Return (x, y) of the center of cell containing provided text 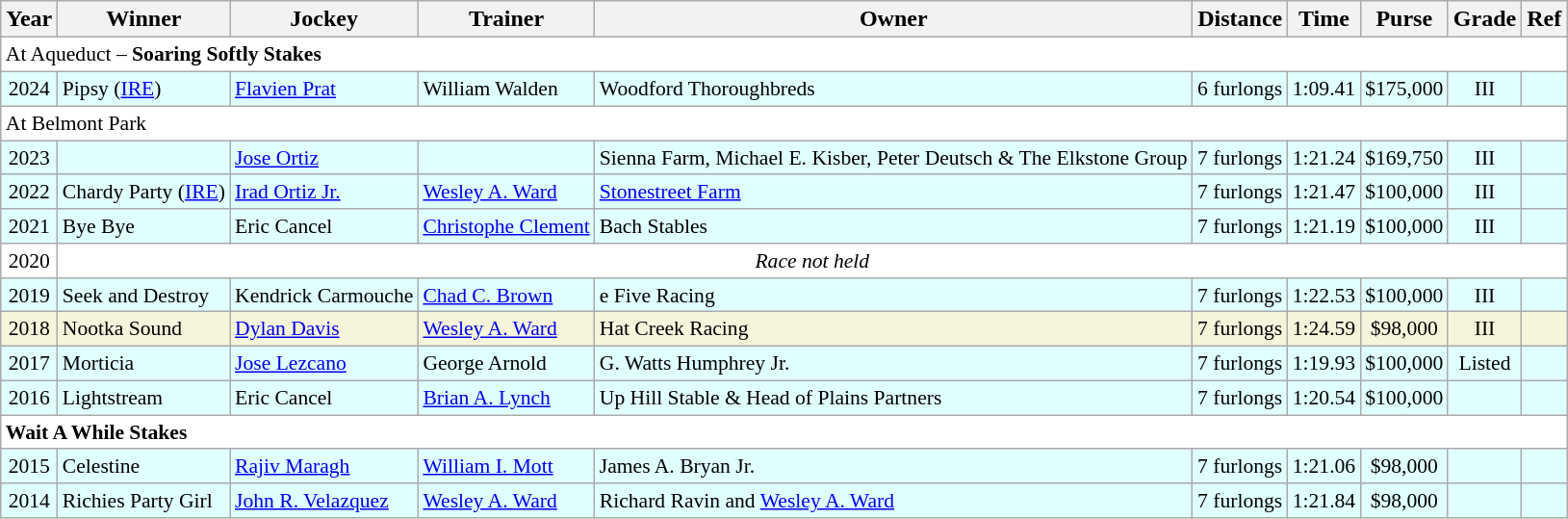
Dylan Davis (323, 329)
Ref (1544, 19)
Jockey (323, 19)
1:20.54 (1324, 398)
Wait A While Stakes (784, 432)
William Walden (506, 89)
Sienna Farm, Michael E. Kisber, Peter Deutsch & The Elkstone Group (893, 158)
Jose Ortiz (323, 158)
G. Watts Humphrey Jr. (893, 363)
Jose Lezcano (323, 363)
1:19.93 (1324, 363)
1:21.47 (1324, 192)
2019 (29, 295)
Chardy Party (IRE) (144, 192)
Up Hill Stable & Head of Plains Partners (893, 398)
At Belmont Park (784, 123)
Kendrick Carmouche (323, 295)
2017 (29, 363)
e Five Racing (893, 295)
2016 (29, 398)
2018 (29, 329)
Flavien Prat (323, 89)
Owner (893, 19)
Race not held (812, 261)
2021 (29, 226)
Woodford Thoroughbreds (893, 89)
Trainer (506, 19)
1:22.53 (1324, 295)
Chad C. Brown (506, 295)
Time (1324, 19)
Christophe Clement (506, 226)
Richard Ravin and Wesley A. Ward (893, 501)
William I. Mott (506, 466)
Bye Bye (144, 226)
Purse (1403, 19)
Year (29, 19)
George Arnold (506, 363)
2022 (29, 192)
Celestine (144, 466)
Bach Stables (893, 226)
2020 (29, 261)
Listed (1484, 363)
$175,000 (1403, 89)
1:21.06 (1324, 466)
Pipsy (IRE) (144, 89)
Distance (1240, 19)
John R. Velazquez (323, 501)
Hat Creek Racing (893, 329)
Brian A. Lynch (506, 398)
Rajiv Maragh (323, 466)
1:09.41 (1324, 89)
James A. Bryan Jr. (893, 466)
2024 (29, 89)
Seek and Destroy (144, 295)
Richies Party Girl (144, 501)
Nootka Sound (144, 329)
Morticia (144, 363)
6 furlongs (1240, 89)
1:21.84 (1324, 501)
1:21.24 (1324, 158)
1:21.19 (1324, 226)
$169,750 (1403, 158)
Irad Ortiz Jr. (323, 192)
2023 (29, 158)
Lightstream (144, 398)
Grade (1484, 19)
Stonestreet Farm (893, 192)
At Aqueduct – Soaring Softly Stakes (784, 55)
Winner (144, 19)
1:24.59 (1324, 329)
2015 (29, 466)
2014 (29, 501)
